Find where the given text appears and provide that cell's center as [x, y] coordinate. 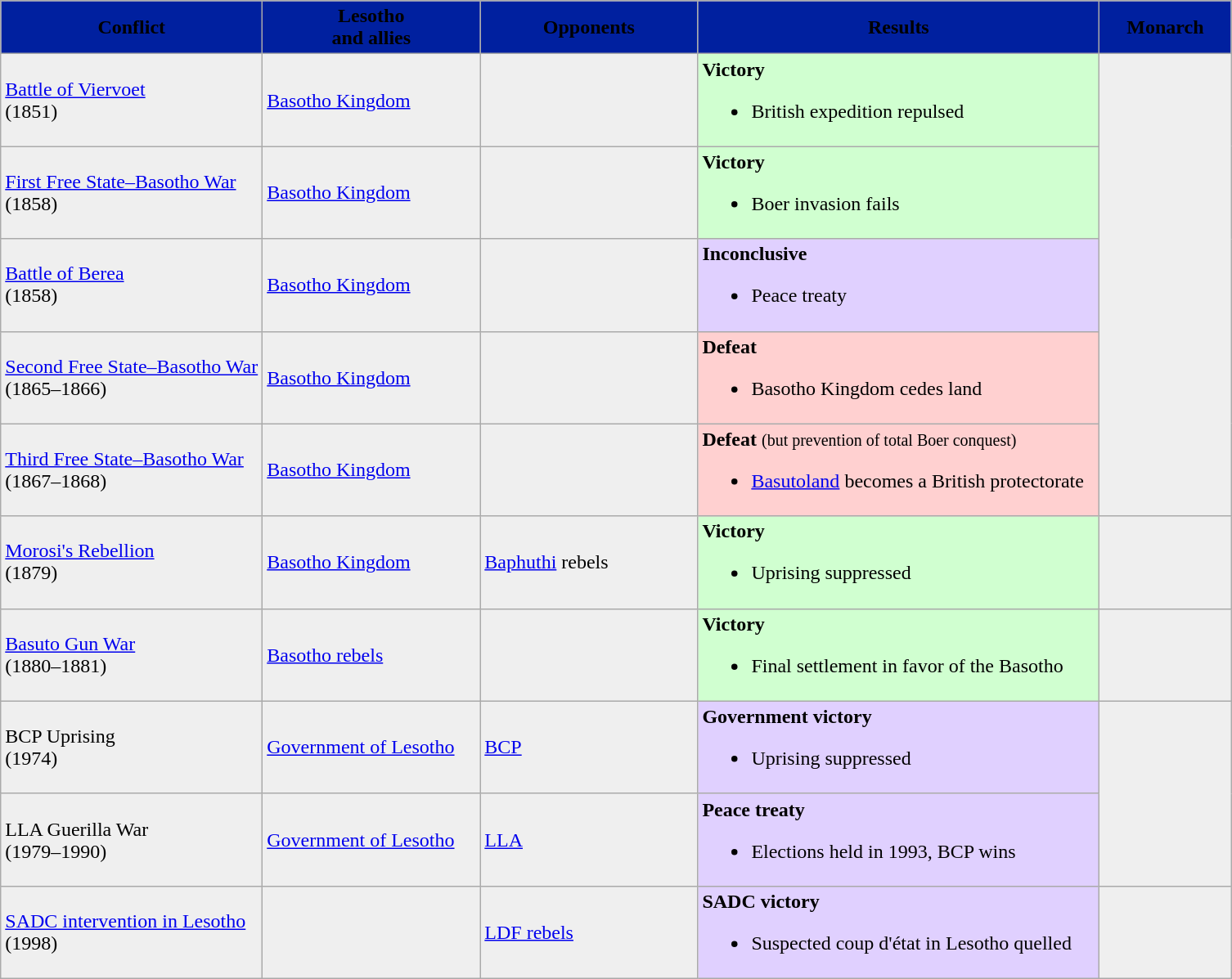
Lesotho and allies [371, 28]
LDF rebels [589, 932]
BCP [589, 748]
Conflict [132, 28]
Third Free State–Basotho War (1867–1868) [132, 469]
Opponents [589, 28]
First Free State–Basotho War (1858) [132, 193]
SADC victorySuspected coup d'état in Lesotho quelled [898, 932]
DefeatBasotho Kingdom cedes land [898, 378]
Basuto Gun War (1880–1881) [132, 654]
Monarch [1165, 28]
Baphuthi rebels [589, 563]
LLA [589, 839]
Second Free State–Basotho War (1865–1866) [132, 378]
VictoryBritish expedition repulsed [898, 100]
Results [898, 28]
Government victoryUprising suppressed [898, 748]
InconclusivePeace treaty [898, 285]
BCP Uprising(1974) [132, 748]
Battle of Viervoet (1851) [132, 100]
VictoryUprising suppressed [898, 563]
Defeat (but prevention of total Boer conquest)Basutoland becomes a British protectorate [898, 469]
Basotho rebels [371, 654]
Morosi's Rebellion (1879) [132, 563]
SADC intervention in Lesotho(1998) [132, 932]
Peace treatyElections held in 1993, BCP wins [898, 839]
LLA Guerilla War(1979–1990) [132, 839]
VictoryFinal settlement in favor of the Basotho [898, 654]
Battle of Berea (1858) [132, 285]
VictoryBoer invasion fails [898, 193]
